Output the (x, y) coordinate of the center of the cell containing the given text.  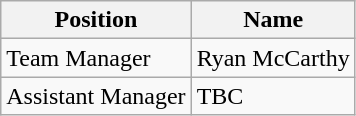
TBC (273, 96)
Team Manager (96, 58)
Ryan McCarthy (273, 58)
Assistant Manager (96, 96)
Position (96, 20)
Name (273, 20)
